Detect which cell encompasses the target text, then output its (X, Y) center coordinate. 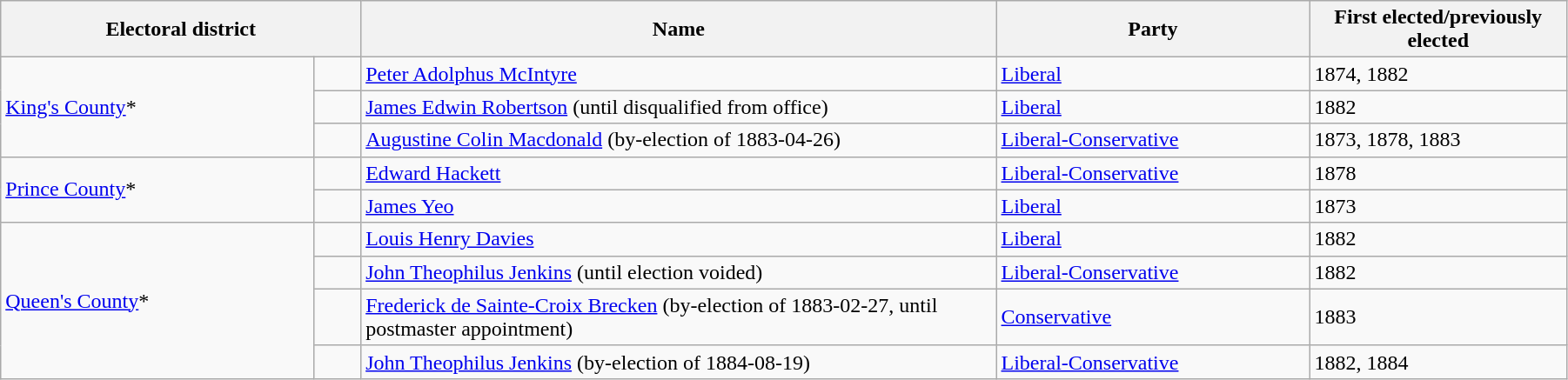
James Edwin Robertson (until disqualified from office) (679, 107)
Peter Adolphus McIntyre (679, 74)
First elected/previously elected (1438, 30)
Edward Hackett (679, 173)
1873 (1438, 206)
James Yeo (679, 206)
Electoral district (181, 30)
1883 (1438, 317)
John Theophilus Jenkins (by-election of 1884-08-19) (679, 362)
1873, 1878, 1883 (1438, 140)
Louis Henry Davies (679, 239)
Prince County* (157, 190)
1882, 1884 (1438, 362)
Augustine Colin Macdonald (by-election of 1883-04-26) (679, 140)
John Theophilus Jenkins (until election voided) (679, 272)
Name (679, 30)
1878 (1438, 173)
Conservative (1153, 317)
Queen's County* (157, 301)
1874, 1882 (1438, 74)
Frederick de Sainte-Croix Brecken (by-election of 1883-02-27, until postmaster appointment) (679, 317)
King's County* (157, 107)
Party (1153, 30)
